Provide the (X, Y) coordinate of the cell's center where the given text is located.  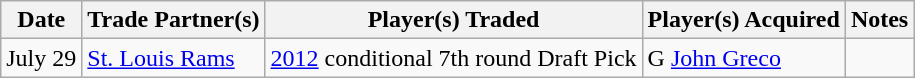
St. Louis Rams (174, 58)
Player(s) Traded (454, 20)
Player(s) Acquired (744, 20)
Date (42, 20)
2012 conditional 7th round Draft Pick (454, 58)
Trade Partner(s) (174, 20)
July 29 (42, 58)
Notes (879, 20)
G John Greco (744, 58)
